Provide the [X, Y] coordinate of the cell's center where the given text is located.  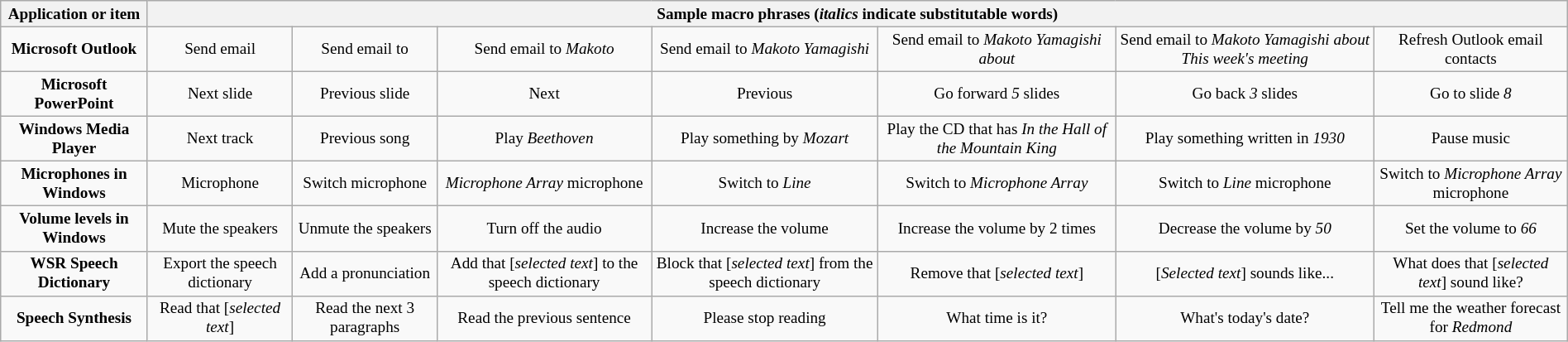
Next [544, 94]
Application or item [74, 14]
[Selected text] sounds like... [1245, 273]
Switch to Microphone Array [997, 184]
Read the next 3 paragraphs [366, 318]
Pause music [1471, 138]
Send email to Makoto Yamagishi about This week's meeting [1245, 49]
Windows Media Player [74, 138]
Read that [selected text] [220, 318]
Export the speech dictionary [220, 273]
Increase the volume by 2 times [997, 229]
Mute the speakers [220, 229]
What does that [selected text] sound like? [1471, 273]
Switch to Line microphone [1245, 184]
Previous slide [366, 94]
Please stop reading [765, 318]
Read the previous sentence [544, 318]
Tell me the weather forecast for Redmond [1471, 318]
Next slide [220, 94]
Add that [selected text] to the speech dictionary [544, 273]
Send email [220, 49]
Previous song [366, 138]
Send email to Makoto Yamagishi about [997, 49]
Decrease the volume by 50 [1245, 229]
Go back 3 slides [1245, 94]
Microphones in Windows [74, 184]
Volume levels in Windows [74, 229]
Previous [765, 94]
Play Beethoven [544, 138]
Go to slide 8 [1471, 94]
What's today's date? [1245, 318]
WSR Speech Dictionary [74, 273]
Speech Synthesis [74, 318]
Switch to Microphone Array microphone [1471, 184]
Unmute the speakers [366, 229]
Add a pronunciation [366, 273]
Microphone [220, 184]
Play something by Mozart [765, 138]
Turn off the audio [544, 229]
Block that [selected text] from the speech dictionary [765, 273]
Remove that [selected text] [997, 273]
Refresh Outlook email contacts [1471, 49]
Play the CD that has In the Hall of the Mountain King [997, 138]
Microphone Array microphone [544, 184]
Send email to Makoto [544, 49]
Next track [220, 138]
Switch to Line [765, 184]
Microsoft PowerPoint [74, 94]
Play something written in 1930 [1245, 138]
Send email to Makoto Yamagishi [765, 49]
Microsoft Outlook [74, 49]
What time is it? [997, 318]
Set the volume to 66 [1471, 229]
Increase the volume [765, 229]
Sample macro phrases (italics indicate substitutable words) [857, 14]
Go forward 5 slides [997, 94]
Switch microphone [366, 184]
Send email to [366, 49]
